Pinpoint the cell where the given text exists, returning its [X, Y] midpoint coordinate. 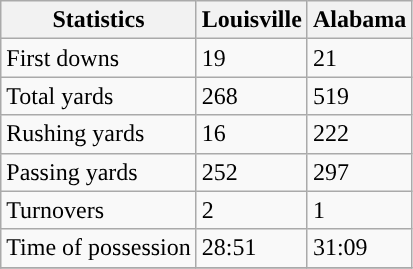
Turnovers [99, 210]
Total yards [99, 96]
28:51 [252, 248]
31:09 [359, 248]
519 [359, 96]
Time of possession [99, 248]
19 [252, 58]
16 [252, 134]
Statistics [99, 20]
222 [359, 134]
Passing yards [99, 172]
2 [252, 210]
297 [359, 172]
268 [252, 96]
21 [359, 58]
Louisville [252, 20]
Alabama [359, 20]
252 [252, 172]
1 [359, 210]
First downs [99, 58]
Rushing yards [99, 134]
